Identify which cell holds the provided text, then report its [x, y] central coordinate. 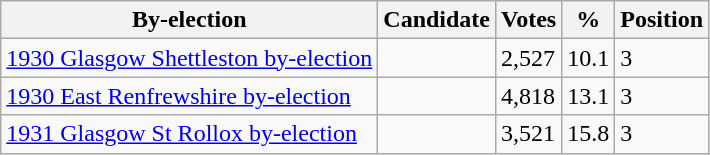
10.1 [588, 58]
Candidate [437, 20]
Position [662, 20]
Votes [529, 20]
1930 East Renfrewshire by-election [190, 96]
By-election [190, 20]
4,818 [529, 96]
3,521 [529, 134]
15.8 [588, 134]
1931 Glasgow St Rollox by-election [190, 134]
1930 Glasgow Shettleston by-election [190, 58]
13.1 [588, 96]
% [588, 20]
2,527 [529, 58]
